Detect which cell encompasses the target text, then output its [X, Y] center coordinate. 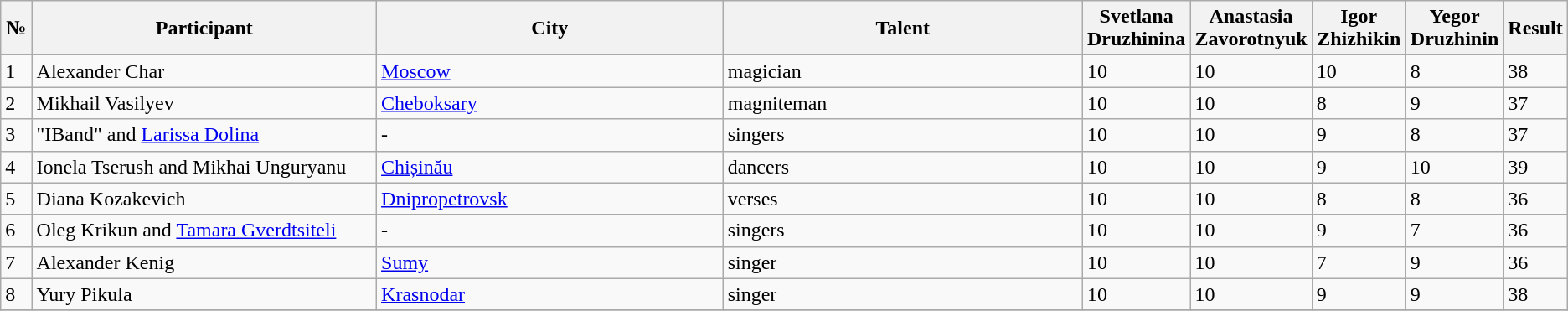
6 [17, 231]
"IBand" and Larissa Dolina [204, 135]
Participant [204, 29]
Sumy [550, 262]
Ionela Tserush and Mikhai Unguryanu [204, 167]
Alexander Char [204, 71]
3 [17, 135]
Svetlana Druzhinina [1136, 29]
Yegor Druzhinin [1454, 29]
City [550, 29]
39 [1535, 167]
Cheboksary [550, 103]
5 [17, 199]
dancers [903, 167]
Krasnodar [550, 294]
Chișinău [550, 167]
Moscow [550, 71]
2 [17, 103]
№ [17, 29]
Talent [903, 29]
magician [903, 71]
Result [1535, 29]
Anastasia Zavorotnyuk [1251, 29]
Oleg Krikun and Tamara Gverdtsiteli [204, 231]
1 [17, 71]
Diana Kozakevich [204, 199]
Mikhail Vasilyev [204, 103]
Yury Pikula [204, 294]
Alexander Kenig [204, 262]
Dnipropetrovsk [550, 199]
magniteman [903, 103]
verses [903, 199]
4 [17, 167]
Igor Zhizhikin [1359, 29]
